Return (x, y) of the center of cell containing provided text 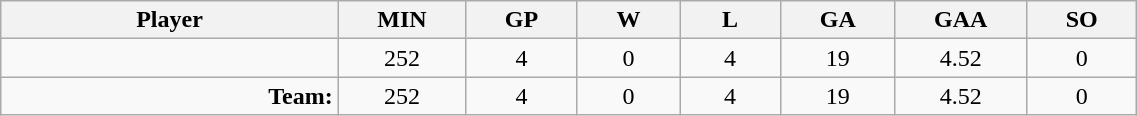
Player (170, 20)
GA (838, 20)
GAA (961, 20)
MIN (402, 20)
Team: (170, 96)
SO (1081, 20)
L (730, 20)
W (628, 20)
GP (522, 20)
